Search for the cell housing the specified text and yield its [x, y] center coordinate. 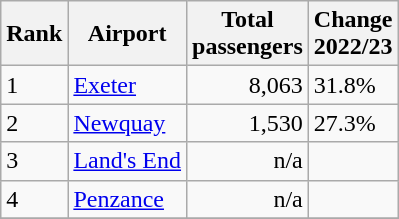
Rank [34, 34]
Change2022/23 [353, 34]
8,063 [248, 85]
Penzance [128, 199]
Newquay [128, 123]
Totalpassengers [248, 34]
27.3% [353, 123]
1 [34, 85]
Land's End [128, 161]
Exeter [128, 85]
1,530 [248, 123]
3 [34, 161]
4 [34, 199]
Airport [128, 34]
31.8% [353, 85]
2 [34, 123]
